Search for the cell housing the specified text and yield its (X, Y) center coordinate. 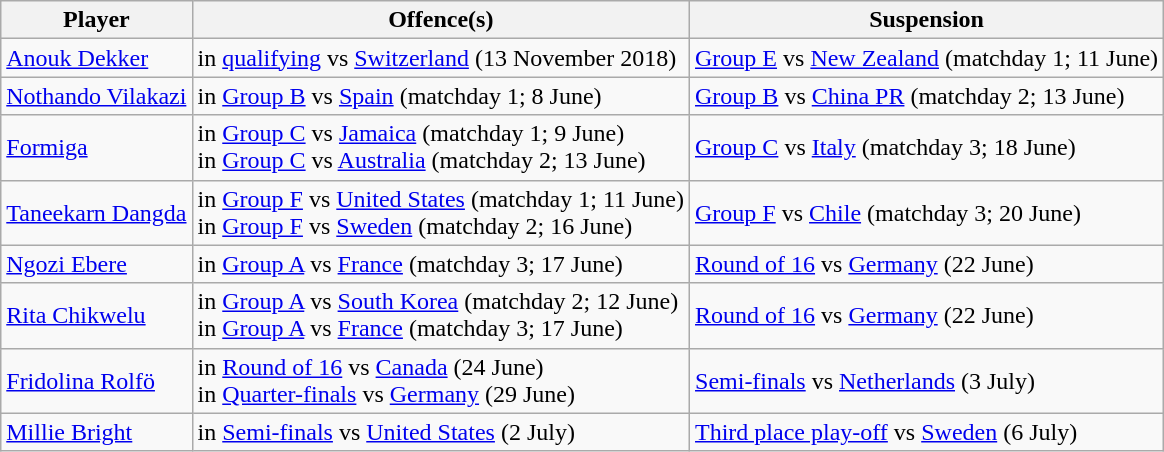
in Group A vs South Korea (matchday 2; 12 June) in Group A vs France (matchday 3; 17 June) (440, 316)
in Group A vs France (matchday 3; 17 June) (440, 264)
Formiga (96, 148)
Group F vs Chile (matchday 3; 20 June) (927, 212)
Suspension (927, 20)
in Group C vs Jamaica (matchday 1; 9 June) in Group C vs Australia (matchday 2; 13 June) (440, 148)
Semi-finals vs Netherlands (3 July) (927, 380)
Anouk Dekker (96, 58)
in Semi-finals vs United States (2 July) (440, 432)
in Group B vs Spain (matchday 1; 8 June) (440, 96)
Group B vs China PR (matchday 2; 13 June) (927, 96)
Taneekarn Dangda (96, 212)
in Group F vs United States (matchday 1; 11 June) in Group F vs Sweden (matchday 2; 16 June) (440, 212)
Group C vs Italy (matchday 3; 18 June) (927, 148)
Fridolina Rolfö (96, 380)
Millie Bright (96, 432)
Group E vs New Zealand (matchday 1; 11 June) (927, 58)
Ngozi Ebere (96, 264)
Rita Chikwelu (96, 316)
in qualifying vs Switzerland (13 November 2018) (440, 58)
Player (96, 20)
Third place play-off vs Sweden (6 July) (927, 432)
Nothando Vilakazi (96, 96)
in Round of 16 vs Canada (24 June) in Quarter-finals vs Germany (29 June) (440, 380)
Offence(s) (440, 20)
